Search for the cell housing the specified text and yield its (X, Y) center coordinate. 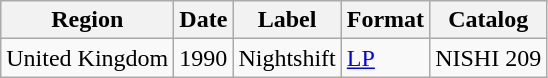
Nightshift (287, 58)
Catalog (488, 20)
Date (204, 20)
Label (287, 20)
United Kingdom (88, 58)
Format (385, 20)
NISHI 209 (488, 58)
Region (88, 20)
LP (385, 58)
1990 (204, 58)
